Return (x, y) of the center of cell containing provided text 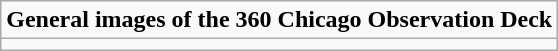
General images of the 360 Chicago Observation Deck (280, 20)
